Return [X, Y] of the center of cell containing provided text 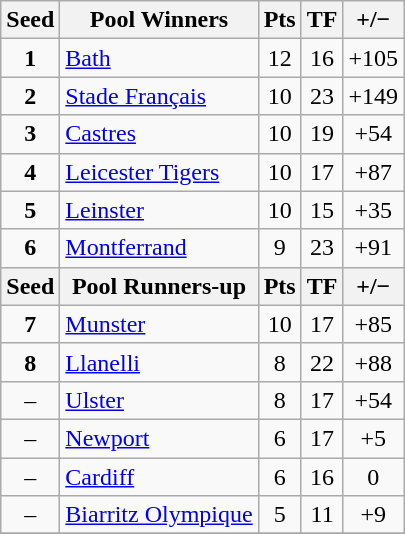
+35 [374, 210]
Leicester Tigers [159, 172]
Stade Français [159, 96]
9 [280, 248]
Munster [159, 324]
22 [322, 362]
11 [322, 515]
Leinster [159, 210]
Pool Runners-up [159, 286]
2 [30, 96]
7 [30, 324]
3 [30, 134]
0 [374, 477]
+88 [374, 362]
+85 [374, 324]
12 [280, 58]
Llanelli [159, 362]
Montferrand [159, 248]
Pool Winners [159, 20]
+91 [374, 248]
+9 [374, 515]
1 [30, 58]
+5 [374, 438]
4 [30, 172]
+105 [374, 58]
Cardiff [159, 477]
Newport [159, 438]
Ulster [159, 400]
Biarritz Olympique [159, 515]
Bath [159, 58]
+87 [374, 172]
+149 [374, 96]
15 [322, 210]
19 [322, 134]
Castres [159, 134]
